Output the (x, y) coordinate of the center of the cell containing the given text.  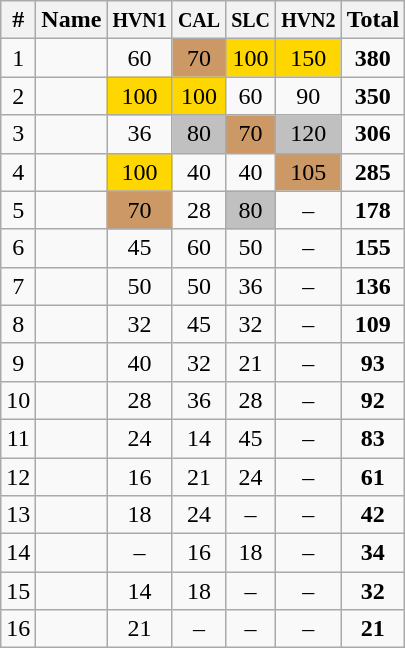
5 (18, 210)
8 (18, 324)
90 (309, 96)
15 (18, 591)
109 (373, 324)
12 (18, 477)
HVN1 (140, 20)
350 (373, 96)
178 (373, 210)
6 (18, 248)
13 (18, 515)
155 (373, 248)
105 (309, 172)
1 (18, 58)
2 (18, 96)
SLC (251, 20)
83 (373, 438)
11 (18, 438)
34 (373, 553)
42 (373, 515)
150 (309, 58)
7 (18, 286)
3 (18, 134)
285 (373, 172)
136 (373, 286)
93 (373, 362)
61 (373, 477)
380 (373, 58)
306 (373, 134)
Name (72, 20)
92 (373, 400)
CAL (198, 20)
120 (309, 134)
4 (18, 172)
9 (18, 362)
# (18, 20)
Total (373, 20)
HVN2 (309, 20)
10 (18, 400)
